Locate the cell with the specified text and output its [X, Y] center coordinate. 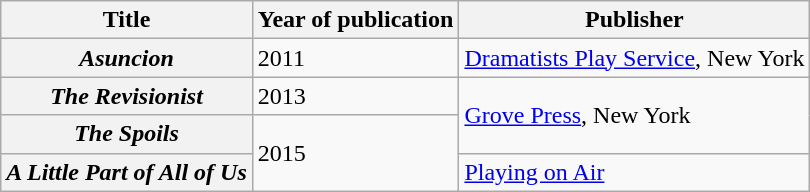
A Little Part of All of Us [127, 172]
Asuncion [127, 58]
The Spoils [127, 134]
Title [127, 20]
2011 [356, 58]
Year of publication [356, 20]
Dramatists Play Service, New York [634, 58]
The Revisionist [127, 96]
Publisher [634, 20]
Playing on Air [634, 172]
2015 [356, 153]
Grove Press, New York [634, 115]
2013 [356, 96]
